Scan for the cell matching the given text and deliver its [x, y] coordinate at center. 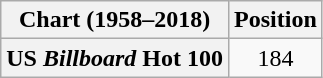
US Billboard Hot 100 [115, 58]
Position [276, 20]
184 [276, 58]
Chart (1958–2018) [115, 20]
